Capture the cell that displays the provided text and extract its (X, Y) central coordinate. 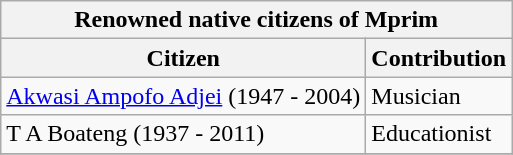
Contribution (439, 58)
Musician (439, 96)
T A Boateng (1937 - 2011) (184, 134)
Citizen (184, 58)
Renowned native citizens of Mprim (256, 20)
Akwasi Ampofo Adjei (1947 - 2004) (184, 96)
Educationist (439, 134)
